Capture the cell that displays the provided text and extract its (x, y) central coordinate. 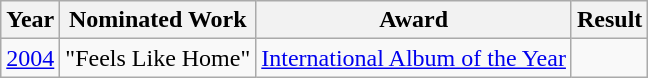
Nominated Work (158, 20)
Result (609, 20)
International Album of the Year (414, 58)
Award (414, 20)
Year (30, 20)
"Feels Like Home" (158, 58)
2004 (30, 58)
